Output the (X, Y) coordinate of the center of the cell containing the given text.  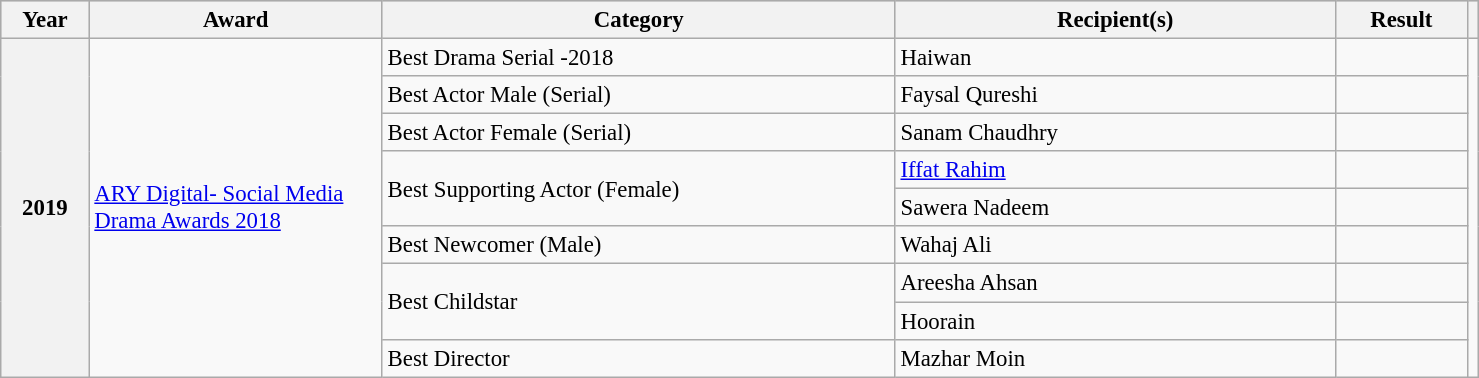
Sawera Nadeem (1115, 208)
Hoorain (1115, 321)
Areesha Ahsan (1115, 283)
Iffat Rahim (1115, 170)
Faysal Qureshi (1115, 95)
Haiwan (1115, 58)
Category (638, 20)
Best Newcomer (Male) (638, 245)
Recipient(s) (1115, 20)
Sanam Chaudhry (1115, 133)
Wahaj Ali (1115, 245)
Best Drama Serial -2018 (638, 58)
Result (1401, 20)
Best Actor Female (Serial) (638, 133)
Best Childstar (638, 302)
Year (45, 20)
Best Actor Male (Serial) (638, 95)
Best Director (638, 358)
Best Supporting Actor (Female) (638, 188)
2019 (45, 208)
Mazhar Moin (1115, 358)
ARY Digital- Social Media Drama Awards 2018 (236, 208)
Award (236, 20)
